Return [x, y] of the center of cell containing provided text 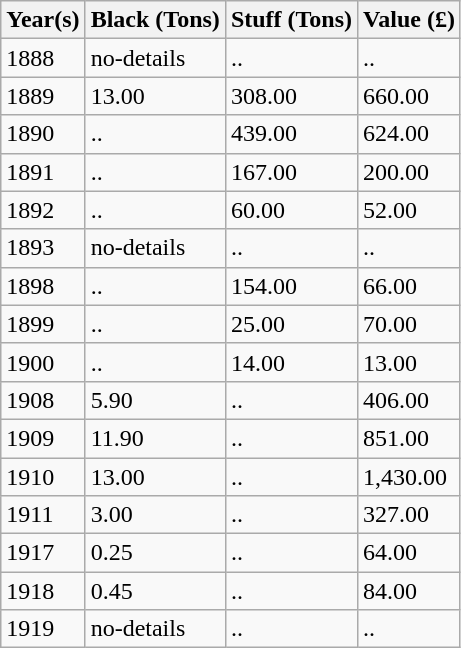
1899 [43, 324]
1891 [43, 172]
308.00 [291, 96]
1918 [43, 591]
1888 [43, 58]
154.00 [291, 286]
1898 [43, 286]
327.00 [410, 515]
1892 [43, 210]
439.00 [291, 134]
1893 [43, 248]
1,430.00 [410, 477]
5.90 [155, 400]
660.00 [410, 96]
64.00 [410, 553]
167.00 [291, 172]
0.45 [155, 591]
66.00 [410, 286]
11.90 [155, 438]
1889 [43, 96]
851.00 [410, 438]
1900 [43, 362]
624.00 [410, 134]
1910 [43, 477]
Value (£) [410, 20]
200.00 [410, 172]
70.00 [410, 324]
60.00 [291, 210]
0.25 [155, 553]
1890 [43, 134]
406.00 [410, 400]
14.00 [291, 362]
1911 [43, 515]
Stuff (Tons) [291, 20]
25.00 [291, 324]
1909 [43, 438]
3.00 [155, 515]
52.00 [410, 210]
Year(s) [43, 20]
1917 [43, 553]
Black (Tons) [155, 20]
84.00 [410, 591]
1919 [43, 629]
1908 [43, 400]
